Determine the (x, y) coordinate at the center of the cell enclosing the given text.  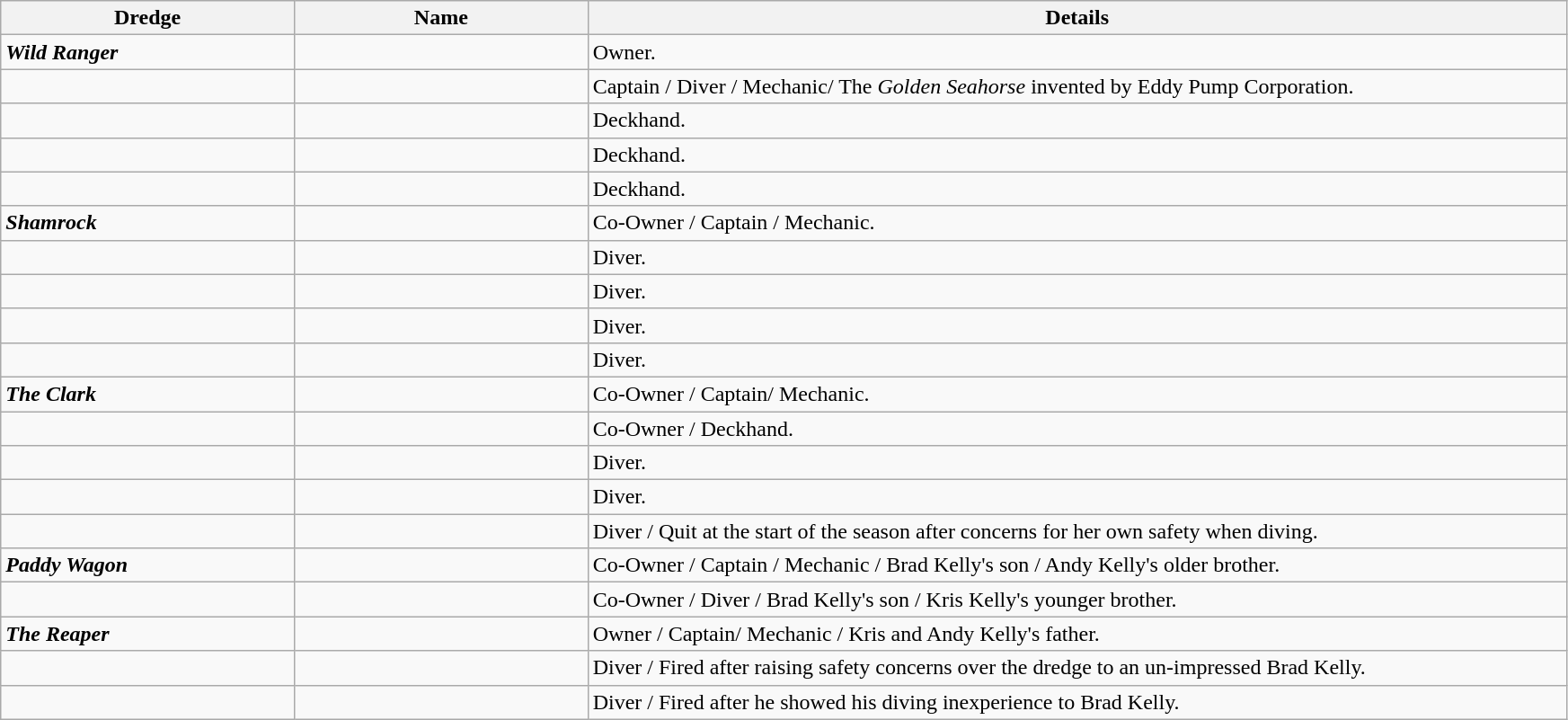
Name (440, 18)
Shamrock (147, 223)
Wild Ranger (147, 52)
Dredge (147, 18)
Owner / Captain/ Mechanic / Kris and Andy Kelly's father. (1076, 634)
Co-Owner / Captain/ Mechanic. (1076, 394)
Details (1076, 18)
Diver / Quit at the start of the season after concerns for her own safety when diving. (1076, 531)
Co-Owner / Diver / Brad Kelly's son / Kris Kelly's younger brother. (1076, 600)
Diver / Fired after raising safety concerns over the dredge to an un-impressed Brad Kelly. (1076, 668)
Owner. (1076, 52)
Co-Owner / Deckhand. (1076, 429)
Captain / Diver / Mechanic/ The Golden Seahorse invented by Eddy Pump Corporation. (1076, 86)
Co-Owner / Captain / Mechanic. (1076, 223)
The Clark (147, 394)
Co-Owner / Captain / Mechanic / Brad Kelly's son / Andy Kelly's older brother. (1076, 565)
Diver / Fired after he showed his diving inexperience to Brad Kelly. (1076, 702)
The Reaper (147, 634)
Paddy Wagon (147, 565)
